Detect which cell encompasses the target text, then output its (x, y) center coordinate. 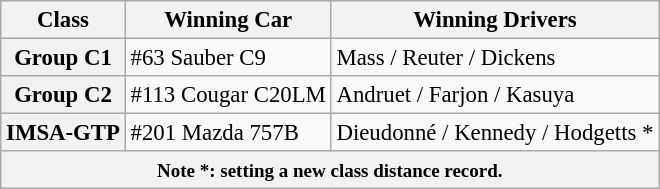
Group C2 (63, 95)
Group C1 (63, 58)
IMSA-GTP (63, 133)
Dieudonné / Kennedy / Hodgetts * (495, 133)
Winning Drivers (495, 20)
#113 Cougar C20LM (228, 95)
Mass / Reuter / Dickens (495, 58)
Andruet / Farjon / Kasuya (495, 95)
Note *: setting a new class distance record. (330, 170)
Winning Car (228, 20)
#63 Sauber C9 (228, 58)
Class (63, 20)
#201 Mazda 757B (228, 133)
